Identify which cell holds the provided text, then report its (X, Y) central coordinate. 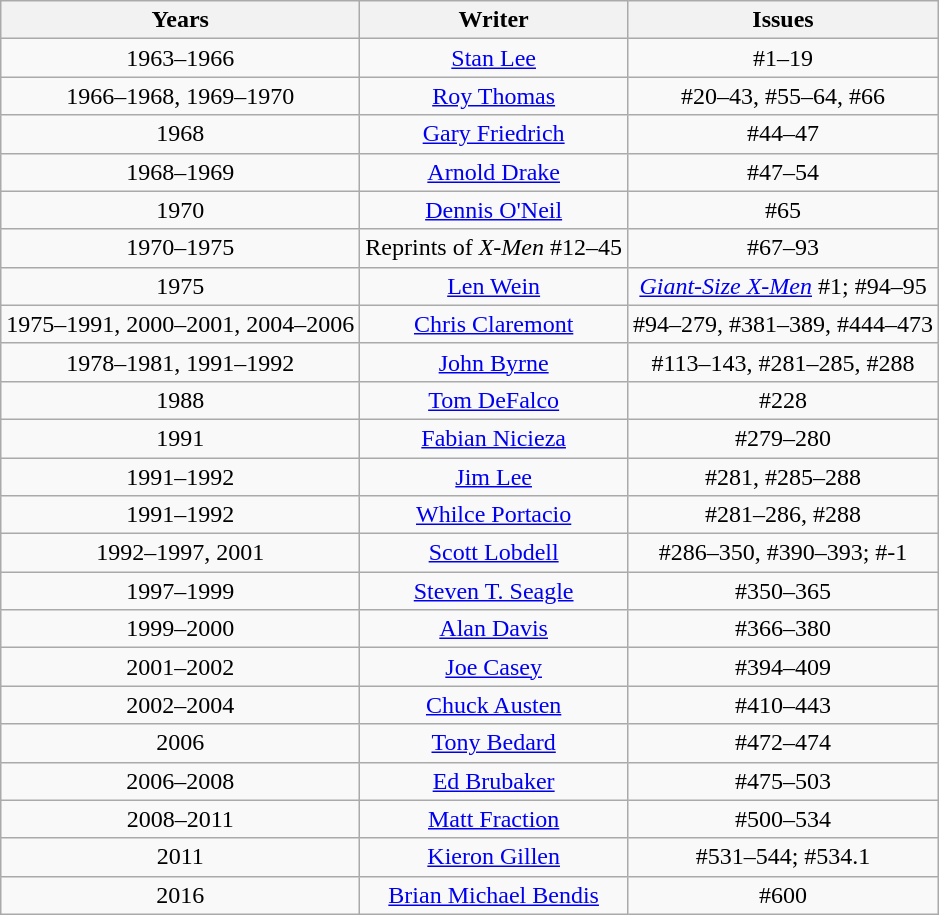
1988 (180, 400)
Len Wein (494, 286)
1975–1991, 2000–2001, 2004–2006 (180, 324)
Arnold Drake (494, 172)
#531–544; #534.1 (782, 857)
#228 (782, 400)
Matt Fraction (494, 819)
Reprints of X-Men #12–45 (494, 248)
Gary Friedrich (494, 134)
2016 (180, 895)
Jim Lee (494, 477)
2006 (180, 743)
#410–443 (782, 705)
2008–2011 (180, 819)
#600 (782, 895)
Ed Brubaker (494, 781)
Stan Lee (494, 58)
2002–2004 (180, 705)
#94–279, #381–389, #444–473 (782, 324)
#1–19 (782, 58)
Kieron Gillen (494, 857)
#350–365 (782, 591)
Giant-Size X-Men #1; #94–95 (782, 286)
Tom DeFalco (494, 400)
1999–2000 (180, 629)
Brian Michael Bendis (494, 895)
1963–1966 (180, 58)
Chris Claremont (494, 324)
Writer (494, 20)
1997–1999 (180, 591)
1968–1969 (180, 172)
#500–534 (782, 819)
#366–380 (782, 629)
Scott Lobdell (494, 553)
Joe Casey (494, 667)
#44–47 (782, 134)
Whilce Portacio (494, 515)
Steven T. Seagle (494, 591)
#20–43, #55–64, #66 (782, 96)
#113–143, #281–285, #288 (782, 362)
2001–2002 (180, 667)
1991 (180, 438)
1975 (180, 286)
Years (180, 20)
1970 (180, 210)
#475–503 (782, 781)
1966–1968, 1969–1970 (180, 96)
#281, #285–288 (782, 477)
#279–280 (782, 438)
#67–93 (782, 248)
1978–1981, 1991–1992 (180, 362)
Roy Thomas (494, 96)
Fabian Nicieza (494, 438)
Alan Davis (494, 629)
Chuck Austen (494, 705)
2011 (180, 857)
#281–286, #288 (782, 515)
#286–350, #390–393; #-1 (782, 553)
#394–409 (782, 667)
#47–54 (782, 172)
1992–1997, 2001 (180, 553)
#472–474 (782, 743)
Issues (782, 20)
Tony Bedard (494, 743)
1968 (180, 134)
John Byrne (494, 362)
#65 (782, 210)
1970–1975 (180, 248)
2006–2008 (180, 781)
Dennis O'Neil (494, 210)
